Pinpoint the cell where the given text exists, returning its (x, y) midpoint coordinate. 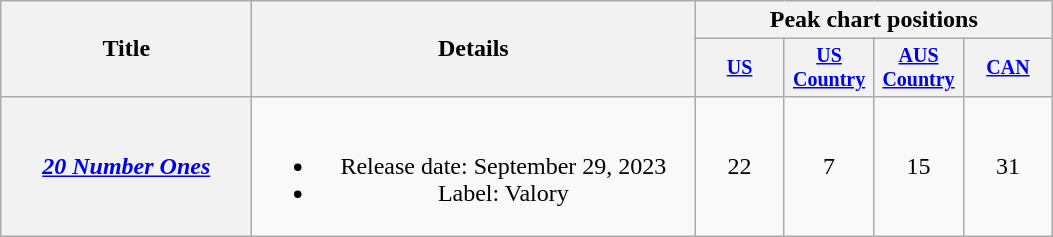
Release date: September 29, 2023Label: Valory (474, 166)
15 (918, 166)
Peak chart positions (874, 20)
US Country (828, 68)
CAN (1008, 68)
AUSCountry (918, 68)
7 (828, 166)
Details (474, 49)
Title (126, 49)
US (740, 68)
22 (740, 166)
31 (1008, 166)
20 Number Ones (126, 166)
